Scan for the cell matching the given text and deliver its (X, Y) coordinate at center. 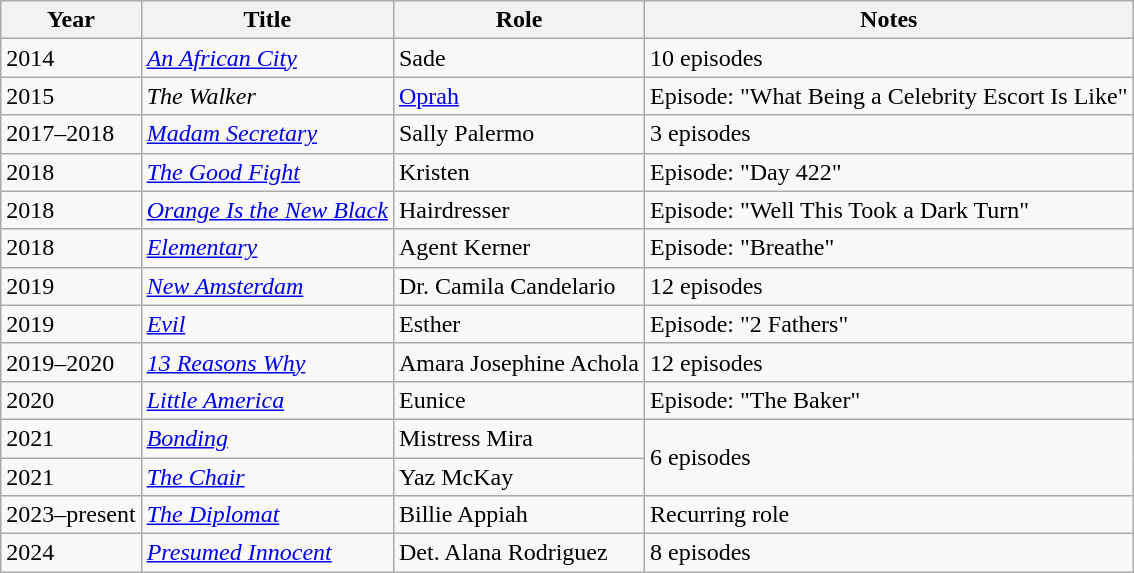
Elementary (267, 248)
Presumed Innocent (267, 553)
Episode: "What Being a Celebrity Escort Is Like" (888, 96)
Episode: "Breathe" (888, 248)
Evil (267, 324)
Oprah (518, 96)
8 episodes (888, 553)
6 episodes (888, 457)
Role (518, 20)
Title (267, 20)
Sade (518, 58)
2023–present (71, 515)
Orange Is the New Black (267, 210)
Episode: "2 Fathers" (888, 324)
Episode: "Day 422" (888, 172)
Kristen (518, 172)
Madam Secretary (267, 134)
Amara Josephine Achola (518, 362)
Recurring role (888, 515)
2020 (71, 400)
Bonding (267, 438)
Little America (267, 400)
The Diplomat (267, 515)
Det. Alana Rodriguez (518, 553)
Hairdresser (518, 210)
Billie Appiah (518, 515)
Esther (518, 324)
Episode: "The Baker" (888, 400)
2017–2018 (71, 134)
Eunice (518, 400)
An African City (267, 58)
Yaz McKay (518, 477)
New Amsterdam (267, 286)
10 episodes (888, 58)
Sally Palermo (518, 134)
Dr. Camila Candelario (518, 286)
The Chair (267, 477)
The Walker (267, 96)
Year (71, 20)
3 episodes (888, 134)
Mistress Mira (518, 438)
2024 (71, 553)
13 Reasons Why (267, 362)
Episode: "Well This Took a Dark Turn" (888, 210)
The Good Fight (267, 172)
2014 (71, 58)
Agent Kerner (518, 248)
Notes (888, 20)
2015 (71, 96)
2019–2020 (71, 362)
